Output the (x, y) coordinate of the center of the cell containing the given text.  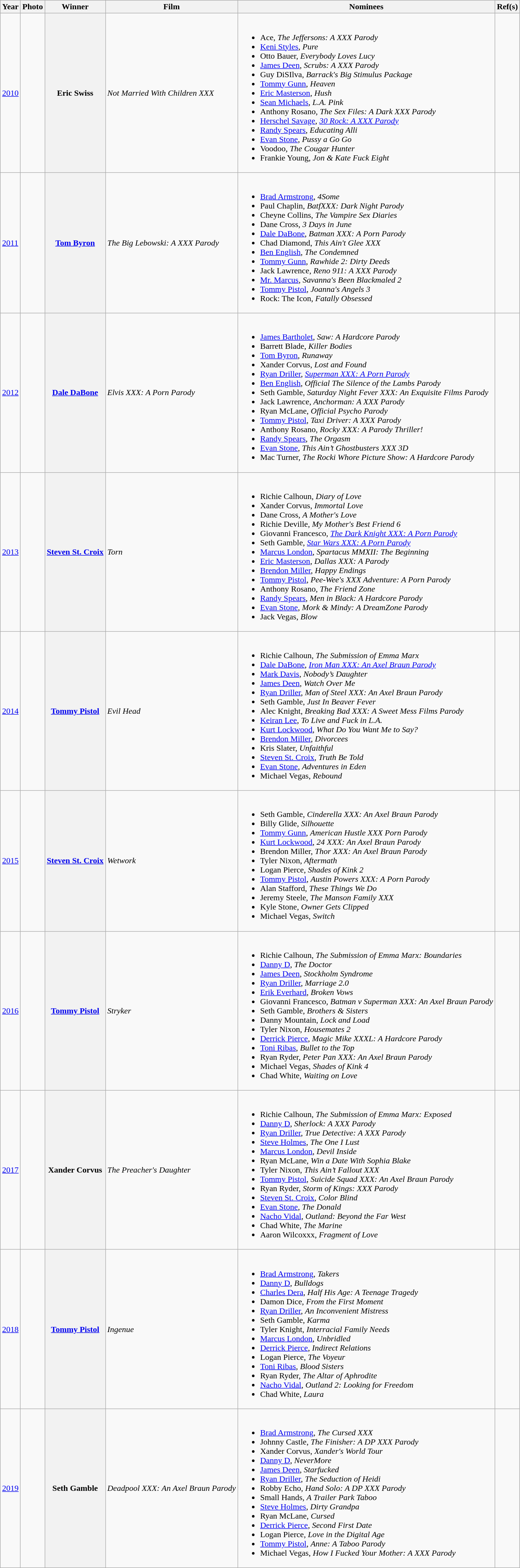
Photo (33, 7)
Xander Corvus (75, 1170)
2017 (10, 1170)
Film (172, 7)
Seth Gamble (75, 1488)
Deadpool XXX: An Axel Braun Parody (172, 1488)
Ingenue (172, 1329)
2018 (10, 1329)
Wetwork (172, 861)
Not Married With Children XXX (172, 93)
Ref(s) (507, 7)
2010 (10, 93)
The Big Lebowski: A XXX Parody (172, 243)
Elvis XXX: A Porn Parody (172, 393)
Tom Byron (75, 243)
Evil Head (172, 711)
Stryker (172, 1011)
2019 (10, 1488)
Torn (172, 552)
2014 (10, 711)
Winner (75, 7)
2012 (10, 393)
The Preacher's Daughter (172, 1170)
2015 (10, 861)
Eric Swiss (75, 93)
2013 (10, 552)
Year (10, 7)
Dale DaBone (75, 393)
2016 (10, 1011)
Nominees (366, 7)
2011 (10, 243)
